Output the [x, y] coordinate of the center of the cell containing the given text.  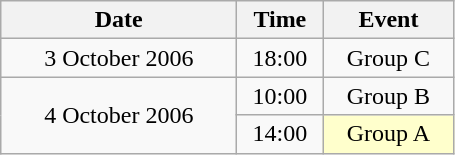
Event [388, 20]
10:00 [280, 96]
Date [119, 20]
14:00 [280, 134]
4 October 2006 [119, 115]
Time [280, 20]
Group C [388, 58]
Group B [388, 96]
3 October 2006 [119, 58]
Group A [388, 134]
18:00 [280, 58]
